From the cell containing the given text, extract its center point as (X, Y) coordinate. 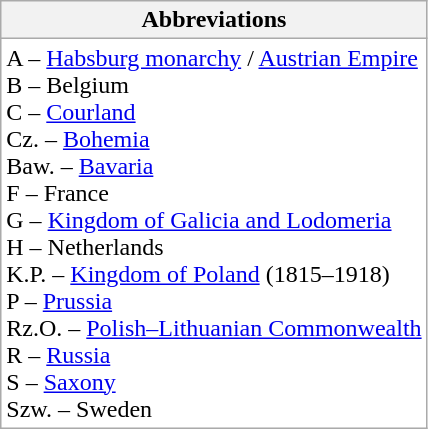
Abbreviations (214, 20)
